Find where the given text appears and provide that cell's center as [X, Y] coordinate. 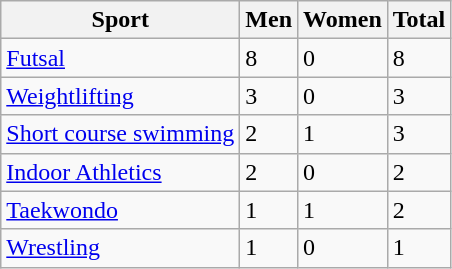
Sport [120, 20]
Short course swimming [120, 134]
Futsal [120, 58]
Total [419, 20]
Wrestling [120, 248]
Indoor Athletics [120, 172]
Weightlifting [120, 96]
Men [269, 20]
Taekwondo [120, 210]
Women [343, 20]
